Find where the given text appears and provide that cell's center as (X, Y) coordinate. 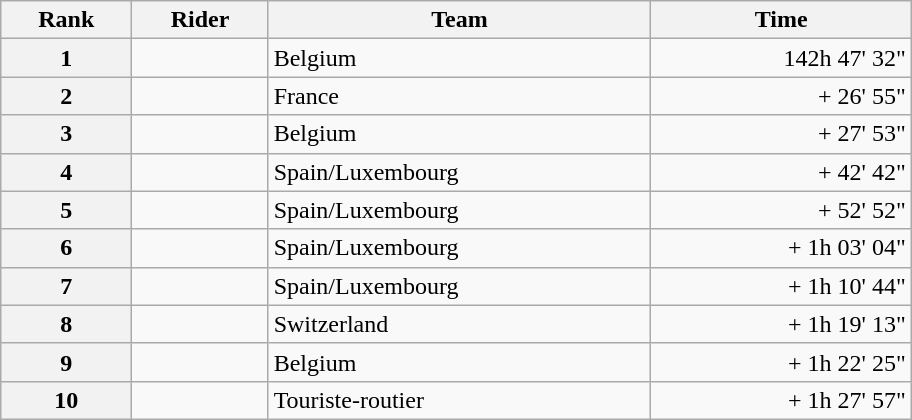
+ 52' 52" (781, 210)
+ 1h 27' 57" (781, 400)
+ 1h 03' 04" (781, 248)
4 (66, 172)
Team (460, 20)
+ 1h 22' 25" (781, 362)
8 (66, 324)
2 (66, 96)
6 (66, 248)
1 (66, 58)
5 (66, 210)
Time (781, 20)
7 (66, 286)
9 (66, 362)
10 (66, 400)
France (460, 96)
3 (66, 134)
142h 47' 32" (781, 58)
+ 26' 55" (781, 96)
+ 42' 42" (781, 172)
Rank (66, 20)
+ 1h 19' 13" (781, 324)
Rider (200, 20)
+ 27' 53" (781, 134)
Touriste-routier (460, 400)
+ 1h 10' 44" (781, 286)
Switzerland (460, 324)
